Scan for the cell matching the given text and deliver its [x, y] coordinate at center. 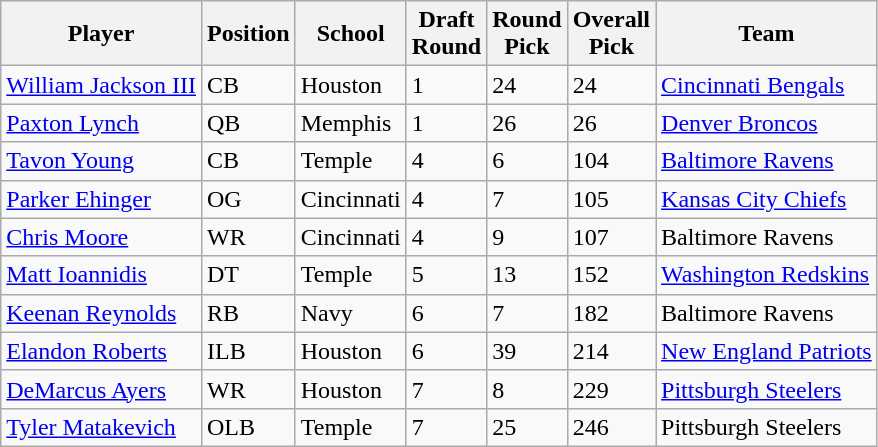
25 [527, 427]
OverallPick [611, 34]
229 [611, 389]
Keenan Reynolds [102, 313]
Parker Ehinger [102, 199]
QB [248, 123]
ILB [248, 351]
Cincinnati Bengals [767, 85]
RoundPick [527, 34]
Kansas City Chiefs [767, 199]
Washington Redskins [767, 275]
Team [767, 34]
107 [611, 237]
Tyler Matakevich [102, 427]
Denver Broncos [767, 123]
Matt Ioannidis [102, 275]
School [350, 34]
DeMarcus Ayers [102, 389]
Player [102, 34]
Chris Moore [102, 237]
9 [527, 237]
Memphis [350, 123]
214 [611, 351]
RB [248, 313]
Paxton Lynch [102, 123]
DT [248, 275]
104 [611, 161]
8 [527, 389]
105 [611, 199]
182 [611, 313]
OLB [248, 427]
5 [446, 275]
OG [248, 199]
39 [527, 351]
New England Patriots [767, 351]
DraftRound [446, 34]
Position [248, 34]
Navy [350, 313]
152 [611, 275]
William Jackson III [102, 85]
246 [611, 427]
Tavon Young [102, 161]
Elandon Roberts [102, 351]
13 [527, 275]
